Determine the [X, Y] coordinate at the center of the cell enclosing the given text.  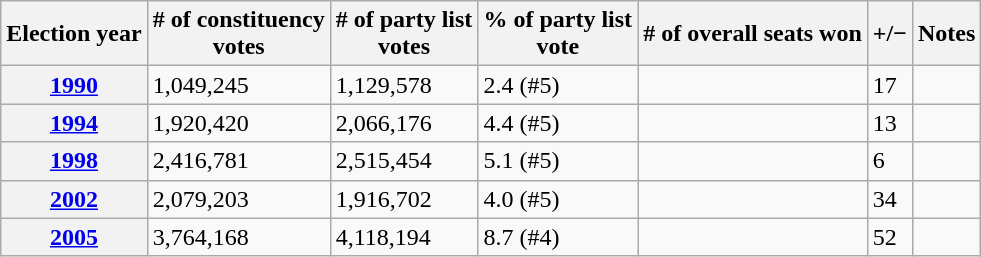
2,515,454 [404, 161]
1998 [74, 161]
4.4 (#5) [558, 123]
1,049,245 [238, 85]
1,916,702 [404, 199]
34 [890, 199]
8.7 (#4) [558, 237]
4,118,194 [404, 237]
2,066,176 [404, 123]
17 [890, 85]
6 [890, 161]
13 [890, 123]
5.1 (#5) [558, 161]
Election year [74, 34]
+/− [890, 34]
2,079,203 [238, 199]
52 [890, 237]
% of party listvote [558, 34]
4.0 (#5) [558, 199]
# of party listvotes [404, 34]
1990 [74, 85]
Notes [946, 34]
1,920,420 [238, 123]
2,416,781 [238, 161]
2002 [74, 199]
# of overall seats won [753, 34]
# of constituencyvotes [238, 34]
3,764,168 [238, 237]
1994 [74, 123]
1,129,578 [404, 85]
2005 [74, 237]
2.4 (#5) [558, 85]
